Output the (x, y) coordinate of the center of the cell containing the given text.  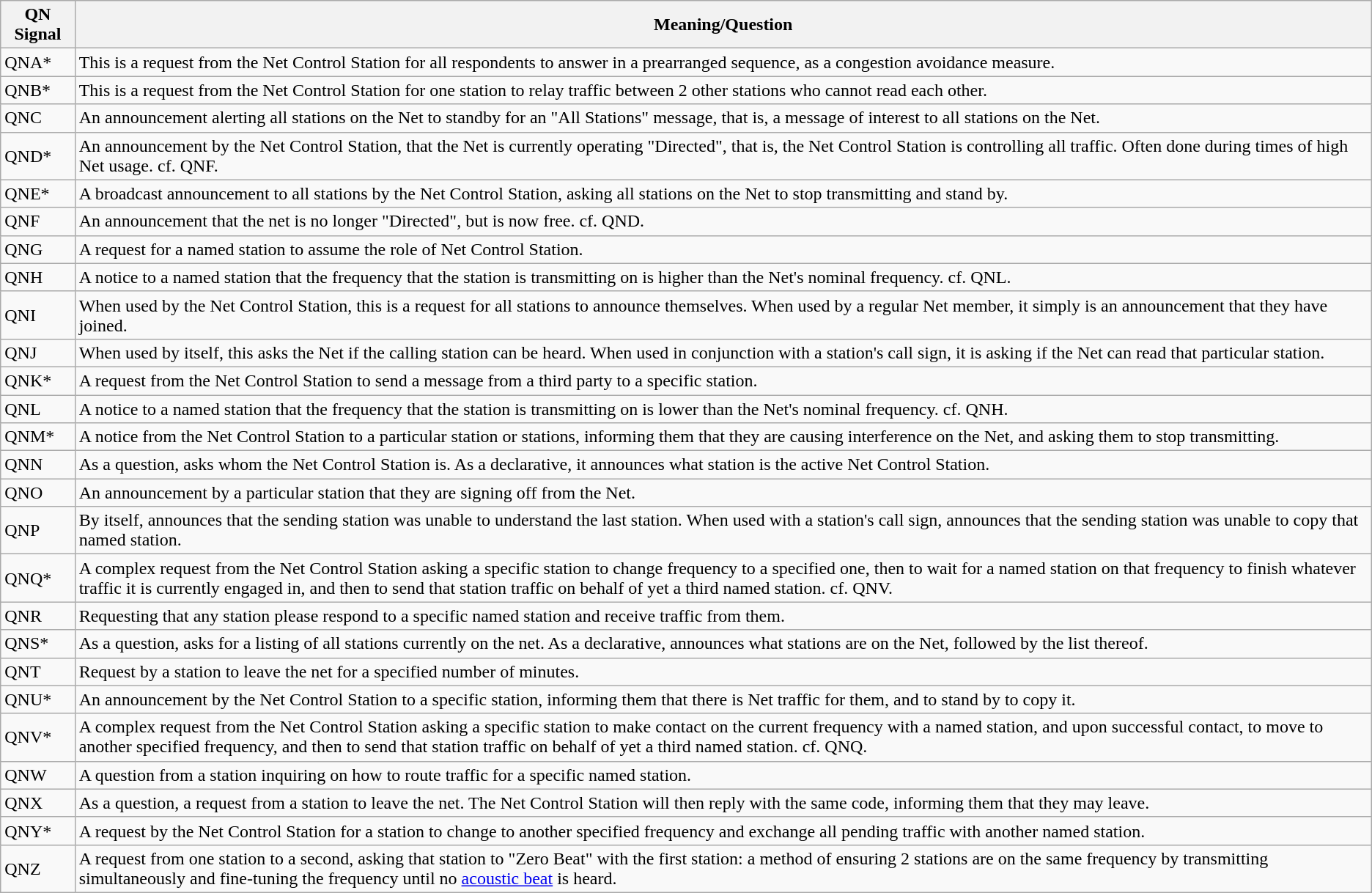
QNA* (38, 62)
This is a request from the Net Control Station for all respondents to answer in a prearranged sequence, as a congestion avoidance measure. (723, 62)
Request by a station to leave the net for a specified number of minutes. (723, 672)
QNG (38, 249)
This is a request from the Net Control Station for one station to relay traffic between 2 other stations who cannot read each other. (723, 90)
QNQ* (38, 578)
QNJ (38, 353)
QNK* (38, 381)
QNC (38, 118)
QNH (38, 277)
A broadcast announcement to all stations by the Net Control Station, asking all stations on the Net to stop transmitting and stand by. (723, 194)
Requesting that any station please respond to a specific named station and receive traffic from them. (723, 616)
QNT (38, 672)
A notice to a named station that the frequency that the station is transmitting on is lower than the Net's nominal frequency. cf. QNH. (723, 408)
An announcement by a particular station that they are signing off from the Net. (723, 493)
QNI (38, 315)
QNZ (38, 868)
QNS* (38, 644)
QNM* (38, 437)
A question from a station inquiring on how to route traffic for a specific named station. (723, 775)
QN Signal (38, 25)
QND* (38, 155)
An announcement that the net is no longer "Directed", but is now free. cf. QND. (723, 221)
QNY* (38, 831)
QNL (38, 408)
A notice to a named station that the frequency that the station is transmitting on is higher than the Net's nominal frequency. cf. QNL. (723, 277)
QNF (38, 221)
As a question, asks whom the Net Control Station is. As a declarative, it announces what station is the active Net Control Station. (723, 465)
QNN (38, 465)
QNO (38, 493)
QNX (38, 803)
QNU* (38, 699)
A request for a named station to assume the role of Net Control Station. (723, 249)
QNB* (38, 90)
Meaning/Question (723, 25)
An announcement alerting all stations on the Net to standby for an "All Stations" message, that is, a message of interest to all stations on the Net. (723, 118)
QNR (38, 616)
A request from the Net Control Station to send a message from a third party to a specific station. (723, 381)
An announcement by the Net Control Station to a specific station, informing them that there is Net traffic for them, and to stand by to copy it. (723, 699)
QNE* (38, 194)
QNV* (38, 738)
QNP (38, 531)
QNW (38, 775)
